Scan for the cell matching the given text and deliver its (x, y) coordinate at center. 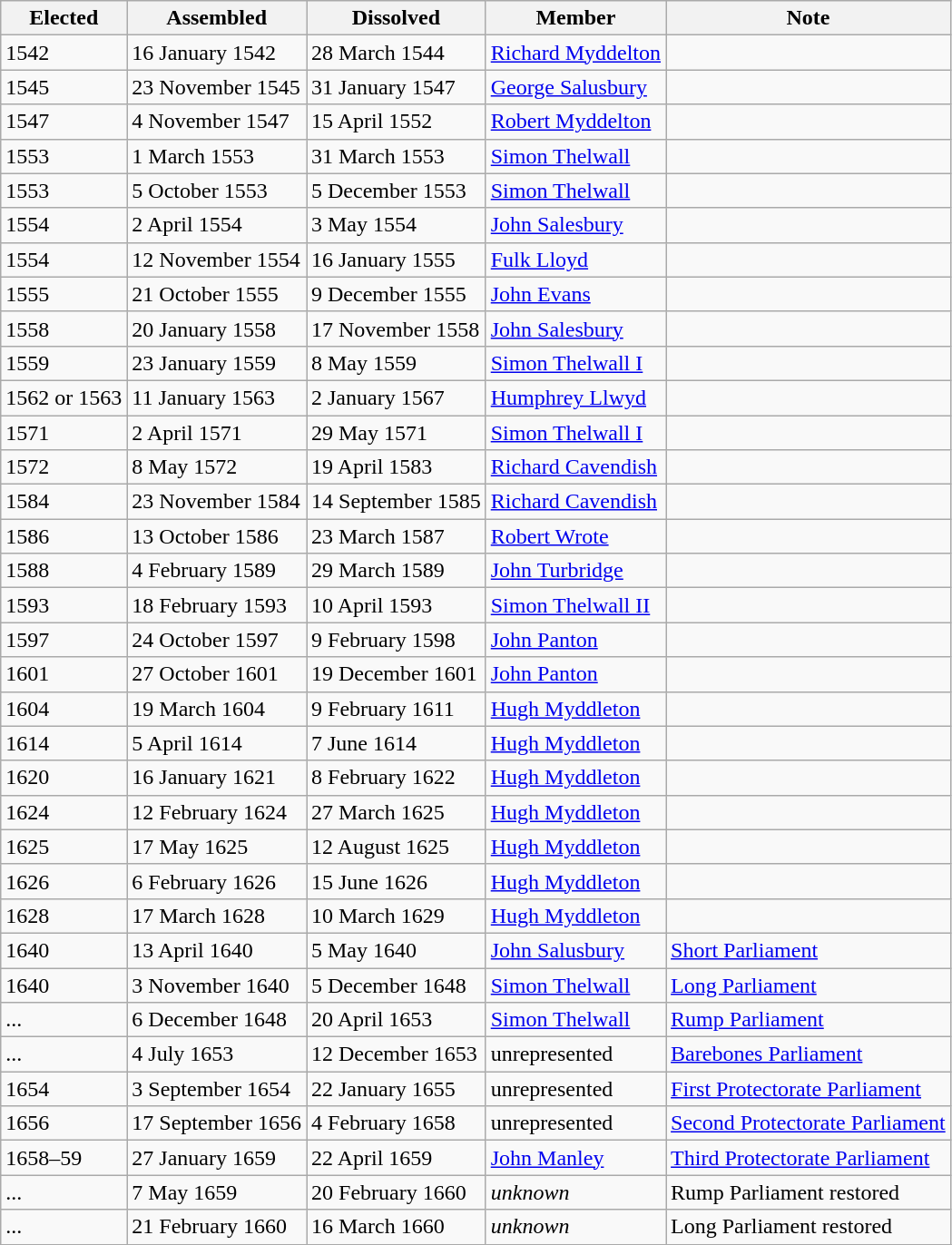
22 April 1659 (397, 1158)
9 February 1598 (397, 640)
27 October 1601 (217, 674)
15 June 1626 (397, 881)
Dissolved (397, 18)
Short Parliament (809, 950)
George Salusbury (575, 87)
31 March 1553 (397, 156)
Third Protectorate Parliament (809, 1158)
1628 (64, 916)
17 November 1558 (397, 328)
24 October 1597 (217, 640)
13 April 1640 (217, 950)
1584 (64, 502)
12 February 1624 (217, 812)
Humphrey Llwyd (575, 397)
5 October 1553 (217, 191)
John Salusbury (575, 950)
16 January 1621 (217, 778)
19 December 1601 (397, 674)
1572 (64, 467)
4 February 1658 (397, 1123)
Rump Parliament (809, 1020)
1559 (64, 363)
1555 (64, 294)
3 September 1654 (217, 1089)
Richard Myddelton (575, 53)
1588 (64, 571)
3 November 1640 (217, 985)
John Turbridge (575, 571)
21 February 1660 (217, 1227)
4 July 1653 (217, 1054)
6 December 1648 (217, 1020)
1562 or 1563 (64, 397)
5 April 1614 (217, 743)
17 September 1656 (217, 1123)
1604 (64, 709)
9 December 1555 (397, 294)
29 May 1571 (397, 433)
27 March 1625 (397, 812)
23 November 1584 (217, 502)
15 April 1552 (397, 122)
14 September 1585 (397, 502)
1620 (64, 778)
29 March 1589 (397, 571)
23 November 1545 (217, 87)
Rump Parliament restored (809, 1192)
1658–59 (64, 1158)
1547 (64, 122)
Simon Thelwall II (575, 605)
17 May 1625 (217, 847)
21 October 1555 (217, 294)
17 March 1628 (217, 916)
1614 (64, 743)
13 October 1586 (217, 536)
First Protectorate Parliament (809, 1089)
3 May 1554 (397, 225)
7 June 1614 (397, 743)
5 December 1553 (397, 191)
11 January 1563 (217, 397)
7 May 1659 (217, 1192)
27 January 1659 (217, 1158)
4 November 1547 (217, 122)
16 March 1660 (397, 1227)
1545 (64, 87)
20 April 1653 (397, 1020)
12 November 1554 (217, 260)
10 March 1629 (397, 916)
1586 (64, 536)
1558 (64, 328)
1626 (64, 881)
23 March 1587 (397, 536)
9 February 1611 (397, 709)
John Evans (575, 294)
4 February 1589 (217, 571)
Robert Myddelton (575, 122)
Robert Wrote (575, 536)
28 March 1544 (397, 53)
20 February 1660 (397, 1192)
5 December 1648 (397, 985)
1654 (64, 1089)
Long Parliament (809, 985)
2 January 1567 (397, 397)
19 April 1583 (397, 467)
12 December 1653 (397, 1054)
22 January 1655 (397, 1089)
16 January 1555 (397, 260)
5 May 1640 (397, 950)
16 January 1542 (217, 53)
23 January 1559 (217, 363)
8 February 1622 (397, 778)
John Manley (575, 1158)
Long Parliament restored (809, 1227)
12 August 1625 (397, 847)
Second Protectorate Parliament (809, 1123)
Assembled (217, 18)
Note (809, 18)
18 February 1593 (217, 605)
1597 (64, 640)
1542 (64, 53)
2 April 1554 (217, 225)
1656 (64, 1123)
Member (575, 18)
31 January 1547 (397, 87)
1624 (64, 812)
19 March 1604 (217, 709)
1601 (64, 674)
Elected (64, 18)
1625 (64, 847)
8 May 1572 (217, 467)
Fulk Lloyd (575, 260)
2 April 1571 (217, 433)
8 May 1559 (397, 363)
20 January 1558 (217, 328)
1593 (64, 605)
10 April 1593 (397, 605)
1 March 1553 (217, 156)
Barebones Parliament (809, 1054)
1571 (64, 433)
6 February 1626 (217, 881)
